Extract the [x, y] coordinate from the center of the cell holding the provided text.  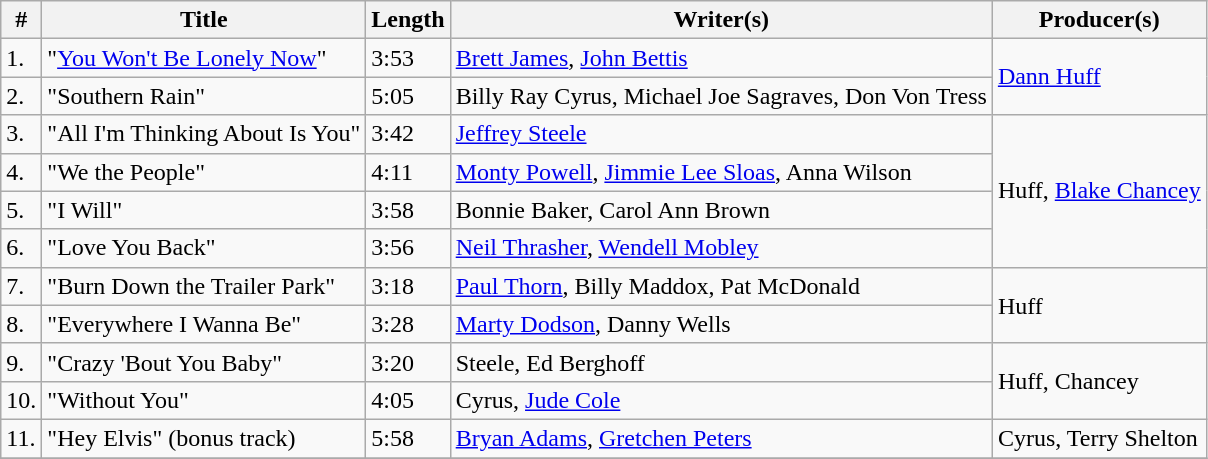
"Crazy 'Bout You Baby" [204, 362]
"Love You Back" [204, 248]
3:18 [408, 286]
"Southern Rain" [204, 96]
Neil Thrasher, Wendell Mobley [721, 248]
1. [22, 58]
Length [408, 20]
"Hey Elvis" (bonus track) [204, 438]
"Everywhere I Wanna Be" [204, 324]
3:53 [408, 58]
3. [22, 134]
7. [22, 286]
8. [22, 324]
3:42 [408, 134]
"We the People" [204, 172]
Huff [1099, 305]
Monty Powell, Jimmie Lee Sloas, Anna Wilson [721, 172]
Huff, Blake Chancey [1099, 191]
Billy Ray Cyrus, Michael Joe Sagraves, Don Von Tress [721, 96]
11. [22, 438]
10. [22, 400]
Huff, Chancey [1099, 381]
5:58 [408, 438]
# [22, 20]
Cyrus, Jude Cole [721, 400]
3:56 [408, 248]
Producer(s) [1099, 20]
2. [22, 96]
Cyrus, Terry Shelton [1099, 438]
5:05 [408, 96]
Jeffrey Steele [721, 134]
"All I'm Thinking About Is You" [204, 134]
3:58 [408, 210]
4:11 [408, 172]
Steele, Ed Berghoff [721, 362]
"You Won't Be Lonely Now" [204, 58]
3:28 [408, 324]
Paul Thorn, Billy Maddox, Pat McDonald [721, 286]
Brett James, John Bettis [721, 58]
"Burn Down the Trailer Park" [204, 286]
Title [204, 20]
Bryan Adams, Gretchen Peters [721, 438]
"Without You" [204, 400]
Dann Huff [1099, 77]
Marty Dodson, Danny Wells [721, 324]
5. [22, 210]
"I Will" [204, 210]
Bonnie Baker, Carol Ann Brown [721, 210]
6. [22, 248]
4:05 [408, 400]
Writer(s) [721, 20]
3:20 [408, 362]
9. [22, 362]
4. [22, 172]
